For the text-containing cell, return its midpoint in (X, Y) coordinate format. 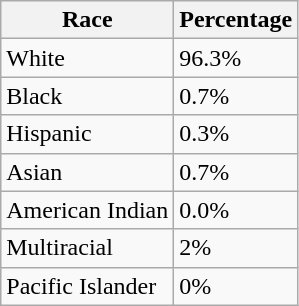
Multiracial (88, 248)
Race (88, 20)
Hispanic (88, 134)
0.3% (236, 134)
Black (88, 96)
Asian (88, 172)
0.0% (236, 210)
2% (236, 248)
96.3% (236, 58)
Pacific Islander (88, 286)
White (88, 58)
American Indian (88, 210)
Percentage (236, 20)
0% (236, 286)
